Provide the (x, y) coordinate of the cell's center where the given text is located.  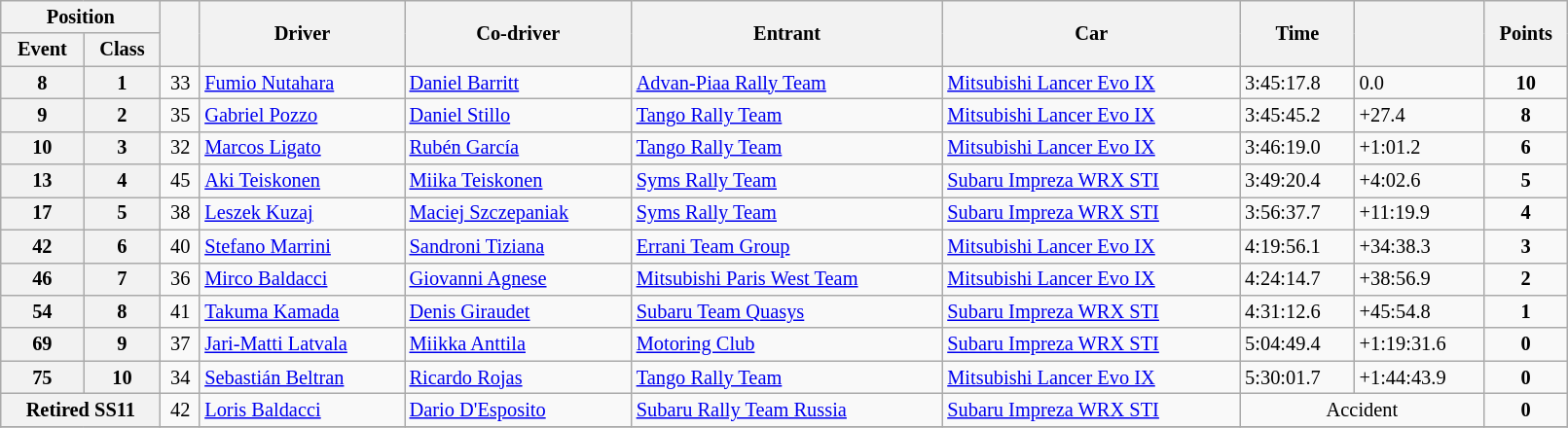
Mirco Baldacci (302, 279)
3:45:17.8 (1296, 83)
+1:01.2 (1419, 148)
Maciej Szczepaniak (518, 213)
Marcos Ligato (302, 148)
Car (1091, 33)
33 (180, 83)
3:49:20.4 (1296, 181)
Time (1296, 33)
Motoring Club (787, 344)
Sebastián Beltran (302, 377)
Gabriel Pozzo (302, 115)
4:19:56.1 (1296, 246)
Stefano Marrini (302, 246)
38 (180, 213)
46 (43, 279)
+34:38.3 (1419, 246)
+1:19:31.6 (1419, 344)
Loris Baldacci (302, 410)
3:45:45.2 (1296, 115)
0.0 (1419, 83)
+4:02.6 (1419, 181)
Giovanni Agnese (518, 279)
5:30:01.7 (1296, 377)
4:31:12.6 (1296, 311)
36 (180, 279)
37 (180, 344)
54 (43, 311)
Position (81, 17)
Entrant (787, 33)
Takuma Kamada (302, 311)
35 (180, 115)
Denis Giraudet (518, 311)
Class (123, 50)
Subaru Team Quasys (787, 311)
Daniel Stillo (518, 115)
+45:54.8 (1419, 311)
Co-driver (518, 33)
Points (1526, 33)
Subaru Rally Team Russia (787, 410)
13 (43, 181)
Errani Team Group (787, 246)
Accident (1362, 410)
Miika Teiskonen (518, 181)
17 (43, 213)
Daniel Barritt (518, 83)
Jari-Matti Latvala (302, 344)
34 (180, 377)
4:24:14.7 (1296, 279)
Retired SS11 (81, 410)
69 (43, 344)
41 (180, 311)
+38:56.9 (1419, 279)
3:56:37.7 (1296, 213)
5:04:49.4 (1296, 344)
7 (123, 279)
+27.4 (1419, 115)
Advan-Piaa Rally Team (787, 83)
Rubén García (518, 148)
75 (43, 377)
Dario D'Esposito (518, 410)
40 (180, 246)
Miikka Anttila (518, 344)
32 (180, 148)
Event (43, 50)
Ricardo Rojas (518, 377)
45 (180, 181)
Aki Teiskonen (302, 181)
+1:44:43.9 (1419, 377)
Mitsubishi Paris West Team (787, 279)
Driver (302, 33)
Leszek Kuzaj (302, 213)
Fumio Nutahara (302, 83)
Sandroni Tiziana (518, 246)
3:46:19.0 (1296, 148)
+11:19.9 (1419, 213)
